For the text-containing cell, return its midpoint in [X, Y] coordinate format. 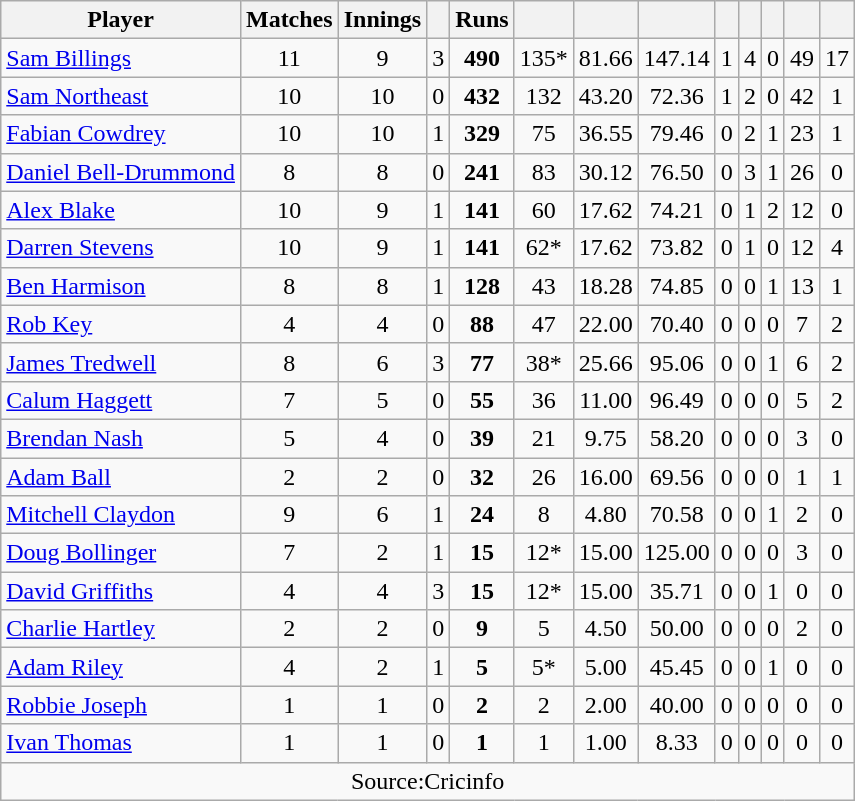
45.45 [676, 667]
88 [482, 324]
128 [482, 286]
125.00 [676, 553]
Ben Harmison [121, 286]
Adam Ball [121, 477]
21 [544, 438]
Innings [382, 20]
38* [544, 362]
75 [544, 134]
58.20 [676, 438]
5* [544, 667]
Fabian Cowdrey [121, 134]
95.06 [676, 362]
32 [482, 477]
9.75 [606, 438]
329 [482, 134]
Robbie Joseph [121, 705]
23 [802, 134]
55 [482, 400]
Sam Northeast [121, 96]
David Griffiths [121, 591]
42 [802, 96]
17 [838, 58]
16.00 [606, 477]
Sam Billings [121, 58]
83 [544, 172]
Mitchell Claydon [121, 515]
Calum Haggett [121, 400]
Alex Blake [121, 210]
147.14 [676, 58]
96.49 [676, 400]
36 [544, 400]
13 [802, 286]
77 [482, 362]
Doug Bollinger [121, 553]
Source:Cricinfo [428, 781]
4.50 [606, 629]
50.00 [676, 629]
Charlie Hartley [121, 629]
73.82 [676, 248]
Daniel Bell-Drummond [121, 172]
81.66 [606, 58]
2.00 [606, 705]
Runs [482, 20]
135* [544, 58]
62* [544, 248]
432 [482, 96]
Brendan Nash [121, 438]
72.36 [676, 96]
40.00 [676, 705]
70.58 [676, 515]
11.00 [606, 400]
Adam Riley [121, 667]
36.55 [606, 134]
18.28 [606, 286]
11 [289, 58]
49 [802, 58]
76.50 [676, 172]
70.40 [676, 324]
490 [482, 58]
241 [482, 172]
60 [544, 210]
74.85 [676, 286]
1.00 [606, 743]
24 [482, 515]
43.20 [606, 96]
Rob Key [121, 324]
47 [544, 324]
8.33 [676, 743]
4.80 [606, 515]
Darren Stevens [121, 248]
132 [544, 96]
39 [482, 438]
22.00 [606, 324]
Matches [289, 20]
43 [544, 286]
30.12 [606, 172]
5.00 [606, 667]
35.71 [676, 591]
74.21 [676, 210]
69.56 [676, 477]
Player [121, 20]
25.66 [606, 362]
79.46 [676, 134]
James Tredwell [121, 362]
Ivan Thomas [121, 743]
